Return [X, Y] of the center of cell containing provided text 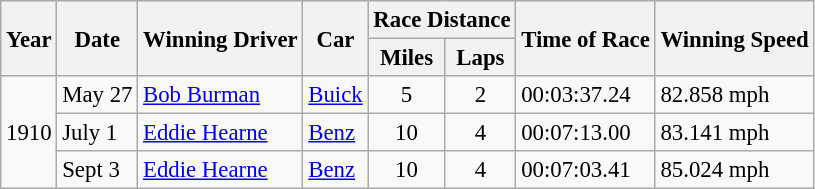
00:07:13.00 [586, 133]
Car [336, 38]
Race Distance [442, 20]
Year [29, 38]
5 [406, 95]
Winning Driver [220, 38]
1910 [29, 132]
82.858 mph [734, 95]
Miles [406, 58]
Date [98, 38]
Sept 3 [98, 170]
Time of Race [586, 38]
2 [480, 95]
00:07:03.41 [586, 170]
Bob Burman [220, 95]
July 1 [98, 133]
Buick [336, 95]
Laps [480, 58]
May 27 [98, 95]
Winning Speed [734, 38]
85.024 mph [734, 170]
83.141 mph [734, 133]
00:03:37.24 [586, 95]
